Search for the cell housing the specified text and yield its [X, Y] center coordinate. 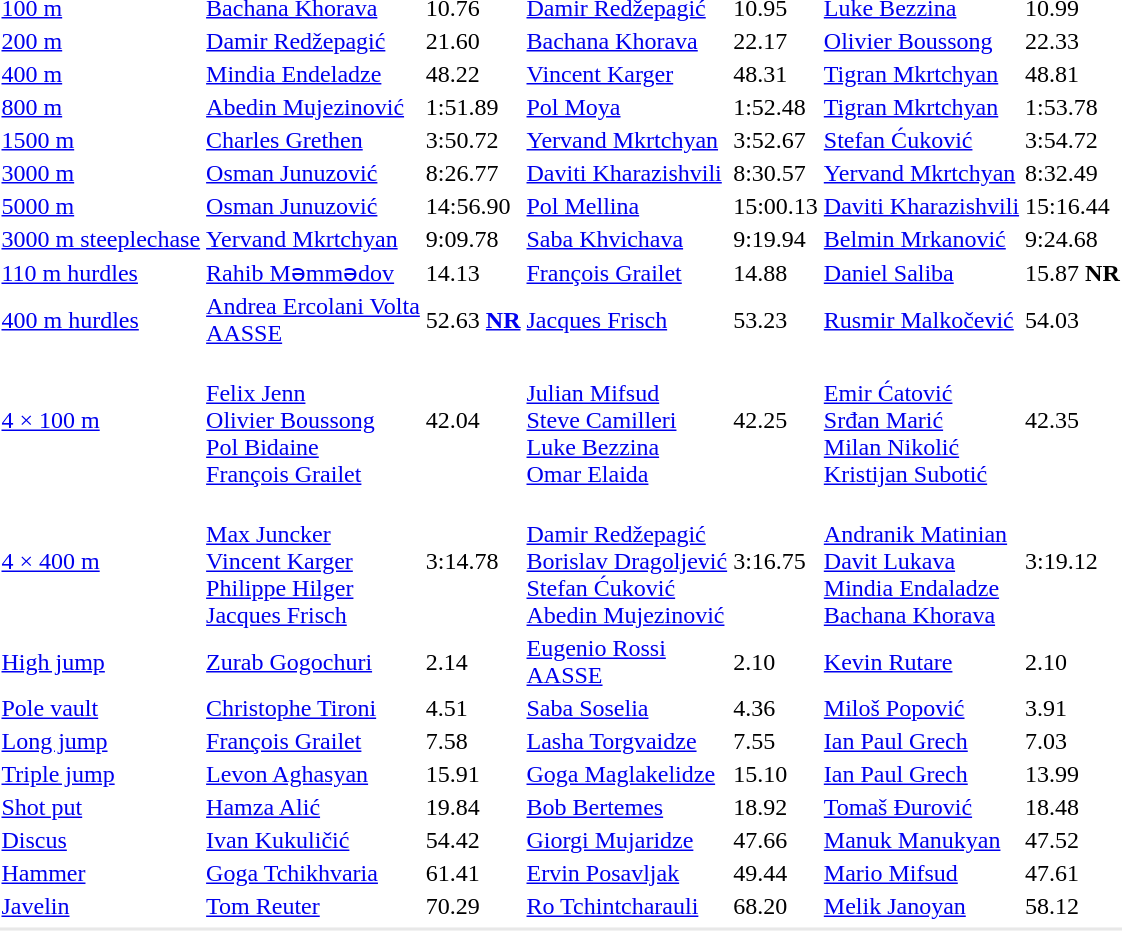
Jacques Frisch [627, 320]
3000 m steeplechase [101, 239]
Julian MifsudSteve CamilleriLuke BezzinaOmar Elaida [627, 421]
Pole vault [101, 709]
Belmin Mrkanović [921, 239]
3:19.12 [1073, 561]
14.88 [776, 273]
Miloš Popović [921, 709]
42.04 [473, 421]
5000 m [101, 206]
Giorgi Mujaridze [627, 841]
Mindia Endeladze [314, 74]
Bachana Khorava [627, 41]
Max JunckerVincent KargerPhilippe HilgerJacques Frisch [314, 561]
110 m hurdles [101, 273]
Charles Grethen [314, 140]
Goga Maglakelidze [627, 775]
21.60 [473, 41]
61.41 [473, 873]
1:53.78 [1073, 107]
70.29 [473, 907]
Zurab Gogochuri [314, 662]
Abedin Mujezinović [314, 107]
19.84 [473, 807]
High jump [101, 662]
53.23 [776, 320]
18.48 [1073, 807]
Triple jump [101, 775]
Vincent Karger [627, 74]
7.03 [1073, 741]
3:16.75 [776, 561]
22.33 [1073, 41]
48.22 [473, 74]
Andrea Ercolani Volta AASSE [314, 320]
Ivan Kukuličić [314, 841]
52.63 NR [473, 320]
8:30.57 [776, 173]
9:19.94 [776, 239]
42.25 [776, 421]
3:54.72 [1073, 140]
49.44 [776, 873]
47.52 [1073, 841]
Damir RedžepagićBorislav DragoljevićStefan ĆukovićAbedin Mujezinović [627, 561]
Rahib Məmmədov [314, 273]
13.99 [1073, 775]
8:32.49 [1073, 173]
15:00.13 [776, 206]
15.10 [776, 775]
Discus [101, 841]
Levon Aghasyan [314, 775]
Bob Bertemes [627, 807]
14:56.90 [473, 206]
3:14.78 [473, 561]
Tom Reuter [314, 907]
8:26.77 [473, 173]
400 m [101, 74]
15:16.44 [1073, 206]
Shot put [101, 807]
4 × 400 m [101, 561]
Pol Moya [627, 107]
Damir Redžepagić [314, 41]
1:52.48 [776, 107]
1:51.89 [473, 107]
Eugenio Rossi AASSE [627, 662]
Kevin Rutare [921, 662]
Daniel Saliba [921, 273]
14.13 [473, 273]
15.87 NR [1073, 273]
Andranik MatinianDavit LukavaMindia EndaladzeBachana Khorava [921, 561]
Ervin Posavljak [627, 873]
Long jump [101, 741]
Rusmir Malkočević [921, 320]
Saba Khvichava [627, 239]
68.20 [776, 907]
54.03 [1073, 320]
9:09.78 [473, 239]
Tomaš Đurović [921, 807]
4.36 [776, 709]
22.17 [776, 41]
1500 m [101, 140]
Mario Mifsud [921, 873]
Hamza Alić [314, 807]
7.55 [776, 741]
54.42 [473, 841]
47.66 [776, 841]
Lasha Torgvaidze [627, 741]
Emir ĆatovićSrđan MarićMilan NikolićKristijan Subotić [921, 421]
3.91 [1073, 709]
200 m [101, 41]
2.14 [473, 662]
Pol Mellina [627, 206]
9:24.68 [1073, 239]
Melik Janoyan [921, 907]
Ro Tchintcharauli [627, 907]
7.58 [473, 741]
48.31 [776, 74]
3:50.72 [473, 140]
15.91 [473, 775]
58.12 [1073, 907]
Felix JennOlivier BoussongPol BidaineFrançois Grailet [314, 421]
18.92 [776, 807]
4 × 100 m [101, 421]
800 m [101, 107]
Saba Soselia [627, 709]
47.61 [1073, 873]
400 m hurdles [101, 320]
Goga Tchikhvaria [314, 873]
Olivier Boussong [921, 41]
3000 m [101, 173]
3:52.67 [776, 140]
Stefan Ćuković [921, 140]
Javelin [101, 907]
42.35 [1073, 421]
Manuk Manukyan [921, 841]
Hammer [101, 873]
4.51 [473, 709]
48.81 [1073, 74]
Christophe Tironi [314, 709]
